Scan for the cell matching the given text and deliver its [x, y] coordinate at center. 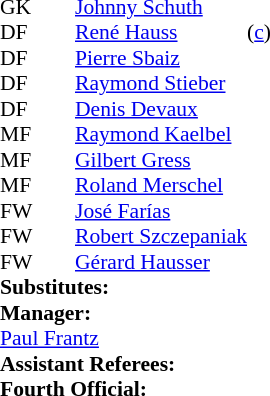
Manager: [124, 313]
Raymond Kaelbel [161, 135]
Robert Szczepaniak [161, 237]
Pierre Sbaiz [161, 58]
Raymond Stieber [161, 83]
Gilbert Gress [161, 160]
René Hauss [161, 33]
Substitutes: [124, 287]
José Farías [161, 211]
Denis Devaux [161, 109]
Roland Merschel [161, 185]
Gérard Hausser [161, 262]
